Scan for the cell matching the given text and deliver its [x, y] coordinate at center. 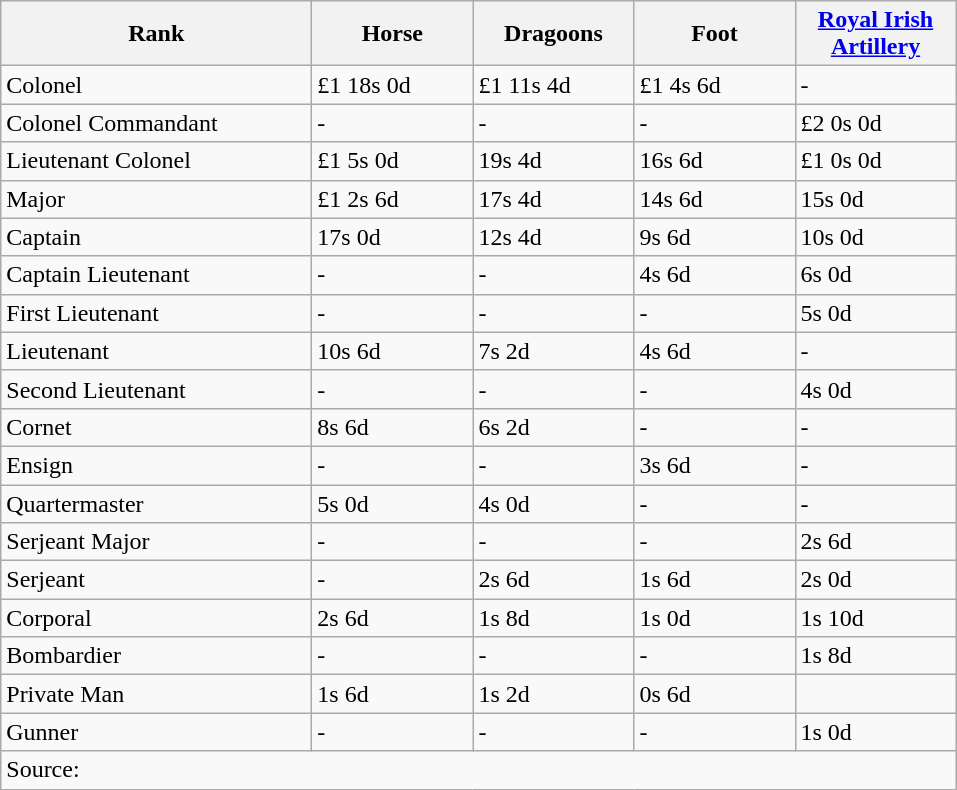
Foot [714, 34]
0s 6d [714, 694]
Captain [156, 237]
16s 6d [714, 161]
Serjeant [156, 580]
10s 0d [876, 237]
Captain Lieutenant [156, 275]
£2 0s 0d [876, 123]
2s 0d [876, 580]
14s 6d [714, 199]
Colonel Commandant [156, 123]
First Lieutenant [156, 313]
Bombardier [156, 656]
Horse [392, 34]
Serjeant Major [156, 542]
Gunner [156, 732]
£1 4s 6d [714, 85]
7s 2d [554, 351]
17s 4d [554, 199]
Second Lieutenant [156, 389]
Lieutenant [156, 351]
Lieutenant Colonel [156, 161]
12s 4d [554, 237]
6s 0d [876, 275]
£1 2s 6d [392, 199]
Cornet [156, 427]
Dragoons [554, 34]
Source: [478, 770]
1s 2d [554, 694]
£1 5s 0d [392, 161]
£1 11s 4d [554, 85]
9s 6d [714, 237]
£1 0s 0d [876, 161]
Private Man [156, 694]
19s 4d [554, 161]
6s 2d [554, 427]
Corporal [156, 618]
1s 10d [876, 618]
10s 6d [392, 351]
17s 0d [392, 237]
15s 0d [876, 199]
8s 6d [392, 427]
Ensign [156, 465]
Major [156, 199]
Colonel [156, 85]
3s 6d [714, 465]
Rank [156, 34]
£1 18s 0d [392, 85]
Royal Irish Artillery [876, 34]
Quartermaster [156, 503]
